Locate the cell with the specified text and output its (X, Y) center coordinate. 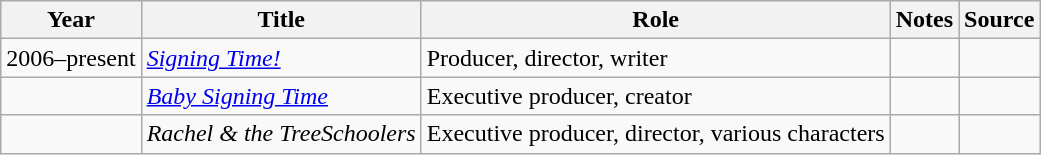
Producer, director, writer (656, 58)
Year (71, 20)
Executive producer, director, various characters (656, 134)
Source (1000, 20)
Title (281, 20)
2006–present (71, 58)
Signing Time! (281, 58)
Baby Signing Time (281, 96)
Executive producer, creator (656, 96)
Rachel & the TreeSchoolers (281, 134)
Notes (924, 20)
Role (656, 20)
